Identify which cell holds the provided text, then report its [X, Y] central coordinate. 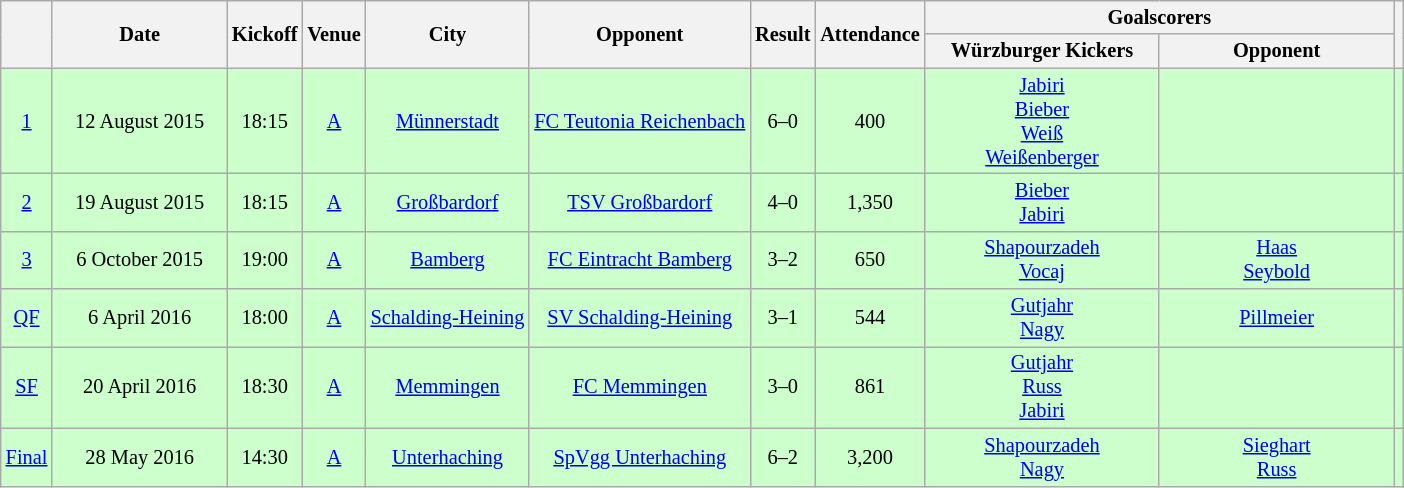
TSV Großbardorf [640, 202]
Kickoff [264, 34]
18:30 [264, 387]
3,200 [870, 457]
FC Teutonia Reichenbach [640, 121]
Jabiri Bieber Weiß Weißenberger [1042, 121]
City [448, 34]
Attendance [870, 34]
6 April 2016 [140, 318]
Pillmeier [1276, 318]
Münnerstadt [448, 121]
20 April 2016 [140, 387]
Sieghart Russ [1276, 457]
Bamberg [448, 260]
SV Schalding-Heining [640, 318]
SpVgg Unterhaching [640, 457]
3 [27, 260]
6 October 2015 [140, 260]
1 [27, 121]
14:30 [264, 457]
2 [27, 202]
3–2 [782, 260]
400 [870, 121]
FC Memmingen [640, 387]
4–0 [782, 202]
Unterhaching [448, 457]
Großbardorf [448, 202]
6–0 [782, 121]
3–1 [782, 318]
1,350 [870, 202]
Shapourzadeh Nagy [1042, 457]
QF [27, 318]
Schalding-Heining [448, 318]
Goalscorers [1160, 17]
19:00 [264, 260]
Venue [334, 34]
FC Eintracht Bamberg [640, 260]
Gutjahr Nagy [1042, 318]
12 August 2015 [140, 121]
28 May 2016 [140, 457]
18:00 [264, 318]
6–2 [782, 457]
Memmingen [448, 387]
Date [140, 34]
861 [870, 387]
Würzburger Kickers [1042, 51]
3–0 [782, 387]
Final [27, 457]
Gutjahr Russ Jabiri [1042, 387]
Haas Seybold [1276, 260]
19 August 2015 [140, 202]
SF [27, 387]
Bieber Jabiri [1042, 202]
Result [782, 34]
650 [870, 260]
544 [870, 318]
Shapourzadeh Vocaj [1042, 260]
